Pinpoint the cell where the given text exists, returning its (X, Y) midpoint coordinate. 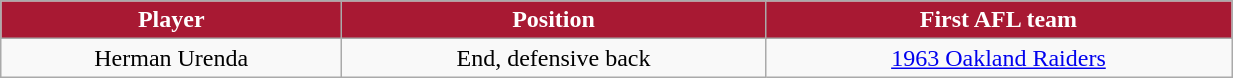
Herman Urenda (172, 58)
First AFL team (998, 20)
Position (554, 20)
End, defensive back (554, 58)
Player (172, 20)
1963 Oakland Raiders (998, 58)
